Identify which cell holds the provided text, then report its [X, Y] central coordinate. 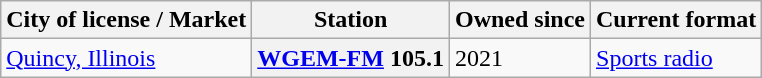
Station [351, 20]
Owned since [520, 20]
Current format [676, 20]
Sports radio [676, 58]
Quincy, Illinois [126, 58]
City of license / Market [126, 20]
2021 [520, 58]
WGEM-FM 105.1 [351, 58]
